Capture the cell that displays the provided text and extract its (x, y) central coordinate. 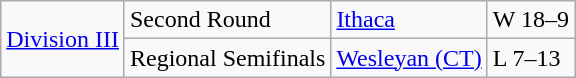
W 18–9 (530, 20)
Regional Semifinals (227, 58)
Ithaca (409, 20)
Division III (63, 39)
Wesleyan (CT) (409, 58)
Second Round (227, 20)
L 7–13 (530, 58)
